Capture the cell that displays the provided text and extract its (x, y) central coordinate. 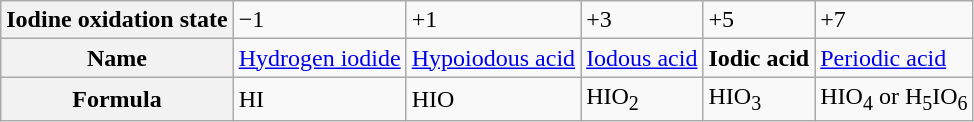
Iodic acid (759, 58)
+5 (759, 20)
Formula (117, 99)
Periodic acid (894, 58)
Iodous acid (642, 58)
HIO3 (759, 99)
−1 (320, 20)
Hydrogen iodide (320, 58)
+3 (642, 20)
+1 (493, 20)
HI (320, 99)
+7 (894, 20)
HIO4 or H5IO6 (894, 99)
Iodine oxidation state (117, 20)
HIO (493, 99)
Hypoiodous acid (493, 58)
Name (117, 58)
HIO2 (642, 99)
